Scan for the cell matching the given text and deliver its (X, Y) coordinate at center. 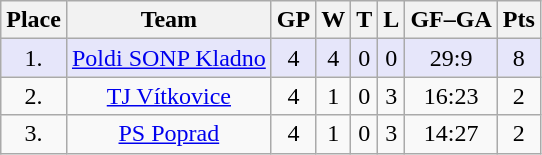
L (392, 20)
Team (168, 20)
Pts (518, 20)
3. (34, 134)
W (334, 20)
29:9 (451, 58)
T (364, 20)
1. (34, 58)
GF–GA (451, 20)
2. (34, 96)
Poldi SONP Kladno (168, 58)
14:27 (451, 134)
GP (293, 20)
8 (518, 58)
16:23 (451, 96)
Place (34, 20)
PS Poprad (168, 134)
TJ Vítkovice (168, 96)
